From the cell containing the given text, extract its center point as [x, y] coordinate. 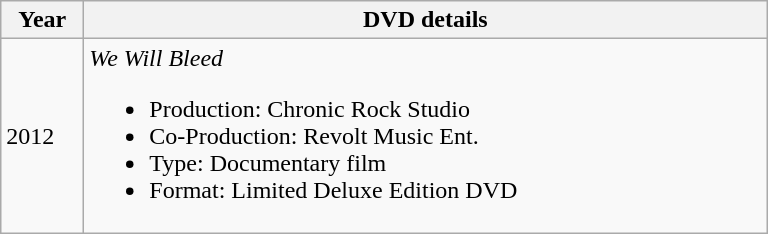
Year [42, 20]
We Will BleedProduction: Chronic Rock StudioCo-Production: Revolt Music Ent.Type: Documentary filmFormat: Limited Deluxe Edition DVD [426, 136]
2012 [42, 136]
DVD details [426, 20]
